Detect which cell encompasses the target text, then output its (X, Y) center coordinate. 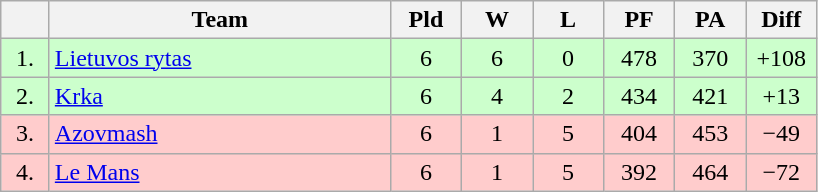
4. (26, 172)
PA (710, 20)
1. (26, 58)
W (496, 20)
370 (710, 58)
392 (640, 172)
3. (26, 134)
478 (640, 58)
Krka (220, 96)
Diff (782, 20)
2 (568, 96)
464 (710, 172)
L (568, 20)
PF (640, 20)
Le Mans (220, 172)
Lietuvos rytas (220, 58)
421 (710, 96)
0 (568, 58)
Pld (426, 20)
2. (26, 96)
Team (220, 20)
−72 (782, 172)
−49 (782, 134)
434 (640, 96)
Azovmash (220, 134)
+13 (782, 96)
4 (496, 96)
+108 (782, 58)
453 (710, 134)
404 (640, 134)
